Locate the cell with the specified text and output its [X, Y] center coordinate. 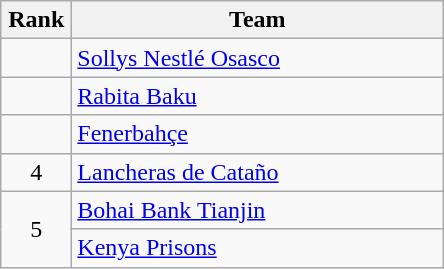
Bohai Bank Tianjin [258, 210]
Rabita Baku [258, 96]
Fenerbahçe [258, 134]
Kenya Prisons [258, 248]
Sollys Nestlé Osasco [258, 58]
4 [36, 172]
Lancheras de Cataño [258, 172]
5 [36, 229]
Team [258, 20]
Rank [36, 20]
